Identify which cell holds the provided text, then report its [X, Y] central coordinate. 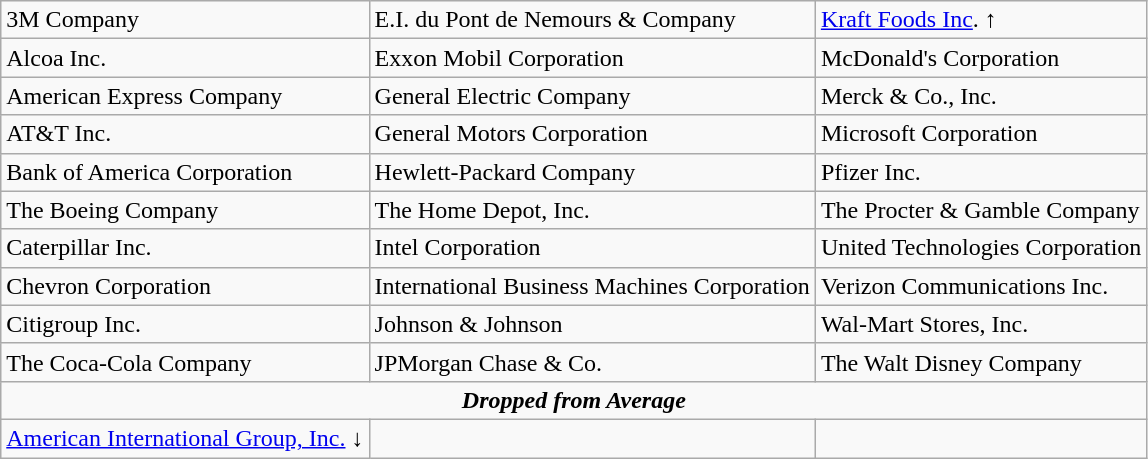
AT&T Inc. [185, 134]
E.I. du Pont de Nemours & Company [592, 20]
JPMorgan Chase & Co. [592, 362]
General Electric Company [592, 96]
Johnson & Johnson [592, 324]
Citigroup Inc. [185, 324]
The Coca-Cola Company [185, 362]
Merck & Co., Inc. [981, 96]
International Business Machines Corporation [592, 286]
Exxon Mobil Corporation [592, 58]
Dropped from Average [574, 400]
McDonald's Corporation [981, 58]
General Motors Corporation [592, 134]
The Procter & Gamble Company [981, 210]
Chevron Corporation [185, 286]
The Home Depot, Inc. [592, 210]
American Express Company [185, 96]
Kraft Foods Inc. ↑ [981, 20]
American International Group, Inc. ↓ [185, 438]
Bank of America Corporation [185, 172]
3M Company [185, 20]
Hewlett-Packard Company [592, 172]
Alcoa Inc. [185, 58]
Pfizer Inc. [981, 172]
Microsoft Corporation [981, 134]
Verizon Communications Inc. [981, 286]
United Technologies Corporation [981, 248]
Caterpillar Inc. [185, 248]
The Walt Disney Company [981, 362]
Intel Corporation [592, 248]
Wal-Mart Stores, Inc. [981, 324]
The Boeing Company [185, 210]
